Detect which cell encompasses the target text, then output its [X, Y] center coordinate. 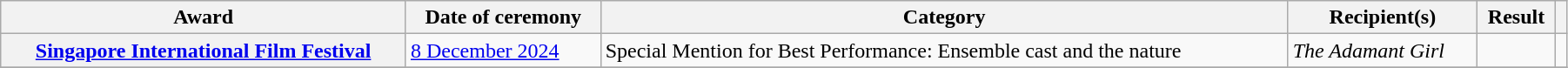
Special Mention for Best Performance: Ensemble cast and the nature [944, 51]
Recipient(s) [1383, 17]
The Adamant Girl [1383, 51]
Singapore International Film Festival [204, 51]
Result [1517, 17]
Award [204, 17]
8 December 2024 [503, 51]
Date of ceremony [503, 17]
Category [944, 17]
